Find where the given text appears and provide that cell's center as (x, y) coordinate. 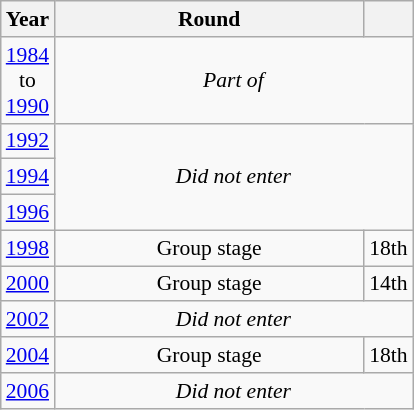
2002 (28, 320)
14th (388, 284)
2006 (28, 391)
1996 (28, 213)
1998 (28, 248)
Round (209, 19)
1994 (28, 177)
2000 (28, 284)
Year (28, 19)
1992 (28, 141)
2004 (28, 355)
Part of (234, 80)
1984to1990 (28, 80)
